Determine the (x, y) coordinate at the center of the cell enclosing the given text.  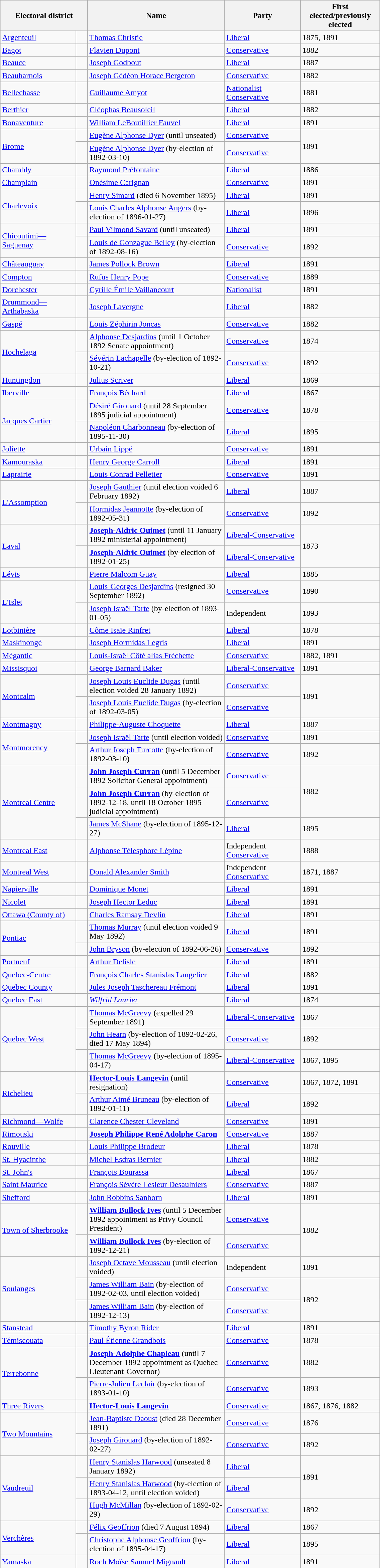
Joseph Philippe René Adolphe Caron (156, 1134)
Hector-Louis Langevin (156, 1406)
1869 (340, 380)
Jean-Baptiste Daoust (died 28 December 1891) (156, 1423)
Donald Alexander Smith (156, 872)
Name (156, 16)
Montcalm (38, 696)
Napoléon Charbonneau (by-election of 1895-11-30) (156, 431)
Roch Moïse Samuel Mignault (156, 1561)
Louis de Gonzague Belley (by-election of 1892-08-16) (156, 247)
Huntingdon (38, 380)
1867, 1876, 1882 (340, 1406)
Quebec-Centre (38, 974)
William Bullock Ives (until 5 December 1892 appointment as Privy Council President) (156, 1219)
Joseph Girouard (by-election of 1892-02-27) (156, 1444)
Henry Stanislas Harwood (unseated 8 January 1892) (156, 1466)
Joseph Israël Tarte (until election voided) (156, 737)
Louis Conrad Pelletier (156, 474)
William LeBoutillier Fauvel (156, 123)
St. John's (38, 1172)
Terrebonne (38, 1373)
Verchères (38, 1538)
Paul Étienne Grandbois (156, 1341)
Arthur Delisle (156, 962)
Julius Scriver (156, 380)
Châteauguay (38, 264)
Mégantic (38, 655)
Hormidas Jeannotte (by-election of 1892-05-31) (156, 514)
1890 (340, 591)
Urbain Lippé (156, 449)
James William Bain (by-election of 1892-02-03, until election voided) (156, 1289)
Two Mountains (38, 1434)
Shefford (38, 1197)
Laval (38, 546)
Drummond—Arthabaska (38, 307)
Saint Maurice (38, 1185)
Sévérin Lachapelle (by-election of 1892-10-21) (156, 363)
Town of Sherbrooke (38, 1230)
1885 (340, 574)
Ottawa (County of) (38, 915)
James McShane (by-election of 1895-12-27) (156, 829)
1867, 1872, 1891 (340, 1083)
Charles Ramsay Devlin (156, 915)
Electoral district (44, 16)
Louis-Israël Côté alias Fréchette (156, 655)
1888 (340, 850)
William Bullock Ives (by-election of 1892-12-21) (156, 1245)
Félix Geoffrion (died 7 August 1894) (156, 1527)
1882, 1891 (340, 655)
Joseph Lavergne (156, 307)
Arthur Aimé Bruneau (by-election of 1892-01-11) (156, 1104)
Louis Charles Alphonse Angers (by-election of 1896-01-27) (156, 212)
Désiré Girouard (until 28 September 1895 judicial appointment) (156, 410)
Bonaventure (38, 123)
Bagot (38, 50)
Arthur Joseph Turcotte (by-election of 1892-03-10) (156, 755)
Joseph-Adolphe Chapleau (until 7 December 1892 appointment as Quebec Lieutenant-Governor) (156, 1362)
Napierville (38, 889)
Jacques Cartier (38, 421)
Philippe-Auguste Choquette (156, 724)
Raymond Préfontaine (156, 170)
Alphonse Desjardins (until 1 October 1892 Senate appointment) (156, 341)
1873 (340, 546)
Quebec West (38, 1039)
James Pollock Brown (156, 264)
Compton (38, 277)
James William Bain (by-election of 1892-12-13) (156, 1310)
Joseph Hector Leduc (156, 902)
François Béchard (156, 393)
Stanstead (38, 1328)
Rouville (38, 1147)
Joseph-Aldric Ouimet (until 11 January 1892 ministerial appointment) (156, 535)
Montmagny (38, 724)
Beauharnois (38, 75)
Joseph Gédéon Horace Bergeron (156, 75)
François Sévère Lesieur Desaulniers (156, 1185)
Louis Philippe Brodeur (156, 1147)
Hochelaga (38, 352)
Henry George Carroll (156, 462)
1896 (340, 212)
Eugène Alphonse Dyer (by-election of 1892-03-10) (156, 152)
Nationalist (263, 289)
1886 (340, 170)
Eugène Alphonse Dyer (until unseated) (156, 135)
1867, 1895 (340, 1060)
L'Assomption (38, 503)
Missisquoi (38, 668)
Joseph Hormidas Legris (156, 643)
1876 (340, 1423)
John Joseph Curran (until 5 December 1892 Solicitor General appointment) (156, 776)
George Barnard Baker (156, 668)
Montmorency (38, 748)
Joseph-Aldric Ouimet (by-election of 1892-01-25) (156, 557)
Flavien Dupont (156, 50)
Bellechasse (38, 93)
John Bryson (by-election of 1892-06-26) (156, 949)
First elected/previously elected (340, 16)
Chambly (38, 170)
Laprairie (38, 474)
Charlevoix (38, 206)
Wilfrid Laurier (156, 1000)
Thomas McGreevy (expelled 29 September 1891) (156, 1017)
Paul Vilmond Savard (until unseated) (156, 230)
Rimouski (38, 1134)
Three Rivers (38, 1406)
Joseph Octave Mousseau (until election voided) (156, 1267)
Côme Isaïe Rinfret (156, 630)
Thomas Murray (until election voided 9 May 1892) (156, 932)
Cyrille Émile Vaillancourt (156, 289)
Nationalist Conservative (263, 93)
Iberville (38, 393)
Portneuf (38, 962)
Brome (38, 146)
Joseph Louis Euclide Dugas (by-election of 1892-03-05) (156, 707)
Michel Esdras Bernier (156, 1159)
Clarence Chester Cleveland (156, 1121)
Thomas Christie (156, 37)
Onésime Carignan (156, 182)
Lotbinière (38, 630)
L'Islet (38, 602)
Thomas McGreevy (by-election of 1895-04-17) (156, 1060)
Louis Zéphirin Joncas (156, 324)
Nicolet (38, 902)
1871, 1887 (340, 872)
Alphonse Télesphore Lépine (156, 850)
Pierre Malcom Guay (156, 574)
Montreal East (38, 850)
John Joseph Curran (by-election of 1892-12-18, until 18 October 1895 judicial appointment) (156, 802)
John Robbins Sanborn (156, 1197)
Chicoutimi—Saguenay (38, 240)
François Bourassa (156, 1172)
Beauce (38, 63)
Maskinongé (38, 643)
John Hearn (by-election of 1892-02-26, died 17 May 1894) (156, 1039)
Richmond—Wolfe (38, 1121)
Pierre-Julien Leclair (by-election of 1893-01-10) (156, 1388)
Quebec County (38, 987)
Party (263, 16)
St. Hyacinthe (38, 1159)
Yamaska (38, 1561)
Joseph Israël Tarte (by-election of 1893-01-05) (156, 613)
Joliette (38, 449)
Henry Simard (died 6 November 1895) (156, 195)
Jules Joseph Taschereau Frémont (156, 987)
Rufus Henry Pope (156, 277)
Vaudreuil (38, 1488)
Montreal West (38, 872)
Argenteuil (38, 37)
Soulanges (38, 1289)
Louis-Georges Desjardins (resigned 30 September 1892) (156, 591)
Joseph Godbout (156, 63)
François Charles Stanislas Langelier (156, 974)
Champlain (38, 182)
Lévis (38, 574)
Témiscouata (38, 1341)
Henry Stanislas Harwood (by-election of 1893-04-12, until election voided) (156, 1488)
Timothy Byron Rider (156, 1328)
1881 (340, 93)
Dorchester (38, 289)
Guillaume Amyot (156, 93)
1875, 1891 (340, 37)
Cléophas Beausoleil (156, 110)
Berthier (38, 110)
Richelieu (38, 1093)
Quebec East (38, 1000)
Dominique Monet (156, 889)
Montreal Centre (38, 802)
Pontiac (38, 938)
Joseph Louis Euclide Dugas (until election voided 28 January 1892) (156, 685)
Kamouraska (38, 462)
Hector-Louis Langevin (until resignation) (156, 1083)
Christophe Alphonse Geoffrion (by-election of 1895-04-17) (156, 1544)
Joseph Gauthier (until election voided 6 February 1892) (156, 492)
Gaspé (38, 324)
1889 (340, 277)
Hugh McMillan (by-election of 1892-02-29) (156, 1510)
